Provide the [X, Y] coordinate of the cell's center where the given text is located.  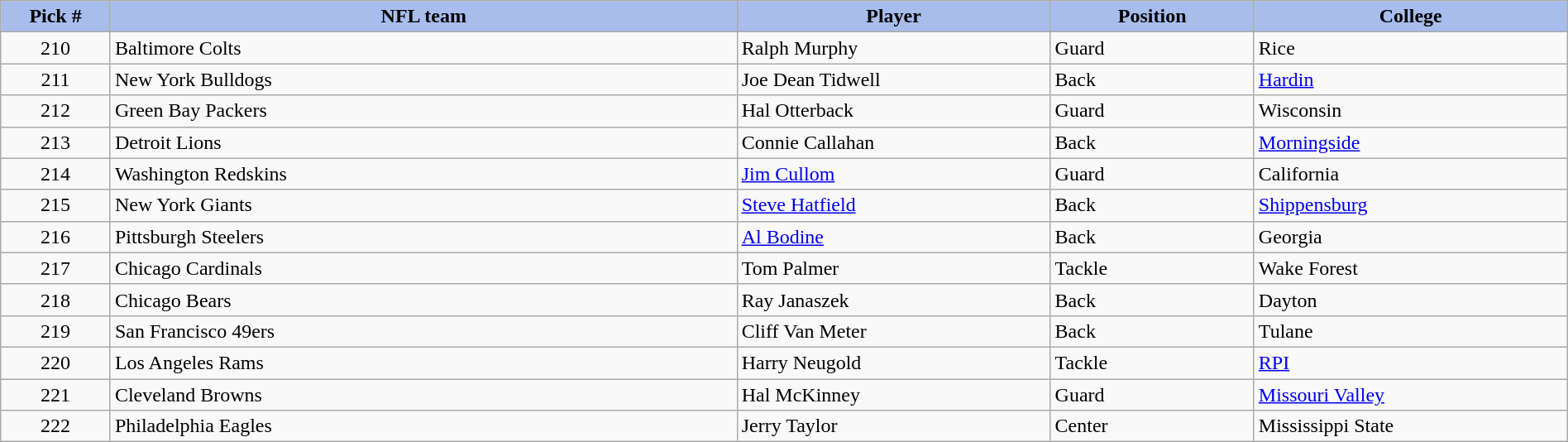
Pittsburgh Steelers [423, 237]
211 [56, 79]
215 [56, 205]
Pick # [56, 17]
Chicago Cardinals [423, 268]
Shippensburg [1411, 205]
Steve Hatfield [893, 205]
Wake Forest [1411, 268]
Rice [1411, 48]
Dayton [1411, 300]
Center [1152, 426]
New York Giants [423, 205]
Cliff Van Meter [893, 331]
RPI [1411, 363]
NFL team [423, 17]
College [1411, 17]
Detroit Lions [423, 142]
Hardin [1411, 79]
212 [56, 111]
Philadelphia Eagles [423, 426]
Joe Dean Tidwell [893, 79]
Green Bay Packers [423, 111]
Tulane [1411, 331]
Washington Redskins [423, 174]
Baltimore Colts [423, 48]
219 [56, 331]
Wisconsin [1411, 111]
Harry Neugold [893, 363]
221 [56, 395]
Morningside [1411, 142]
222 [56, 426]
California [1411, 174]
Mississippi State [1411, 426]
Jim Cullom [893, 174]
Ralph Murphy [893, 48]
Hal McKinney [893, 395]
New York Bulldogs [423, 79]
216 [56, 237]
Hal Otterback [893, 111]
220 [56, 363]
Jerry Taylor [893, 426]
Connie Callahan [893, 142]
213 [56, 142]
Al Bodine [893, 237]
218 [56, 300]
Tom Palmer [893, 268]
Los Angeles Rams [423, 363]
Cleveland Browns [423, 395]
Chicago Bears [423, 300]
San Francisco 49ers [423, 331]
Ray Janaszek [893, 300]
Missouri Valley [1411, 395]
Player [893, 17]
210 [56, 48]
Position [1152, 17]
Georgia [1411, 237]
217 [56, 268]
214 [56, 174]
